Return the [x, y] coordinate for the center point of the cell that contains the specified text.  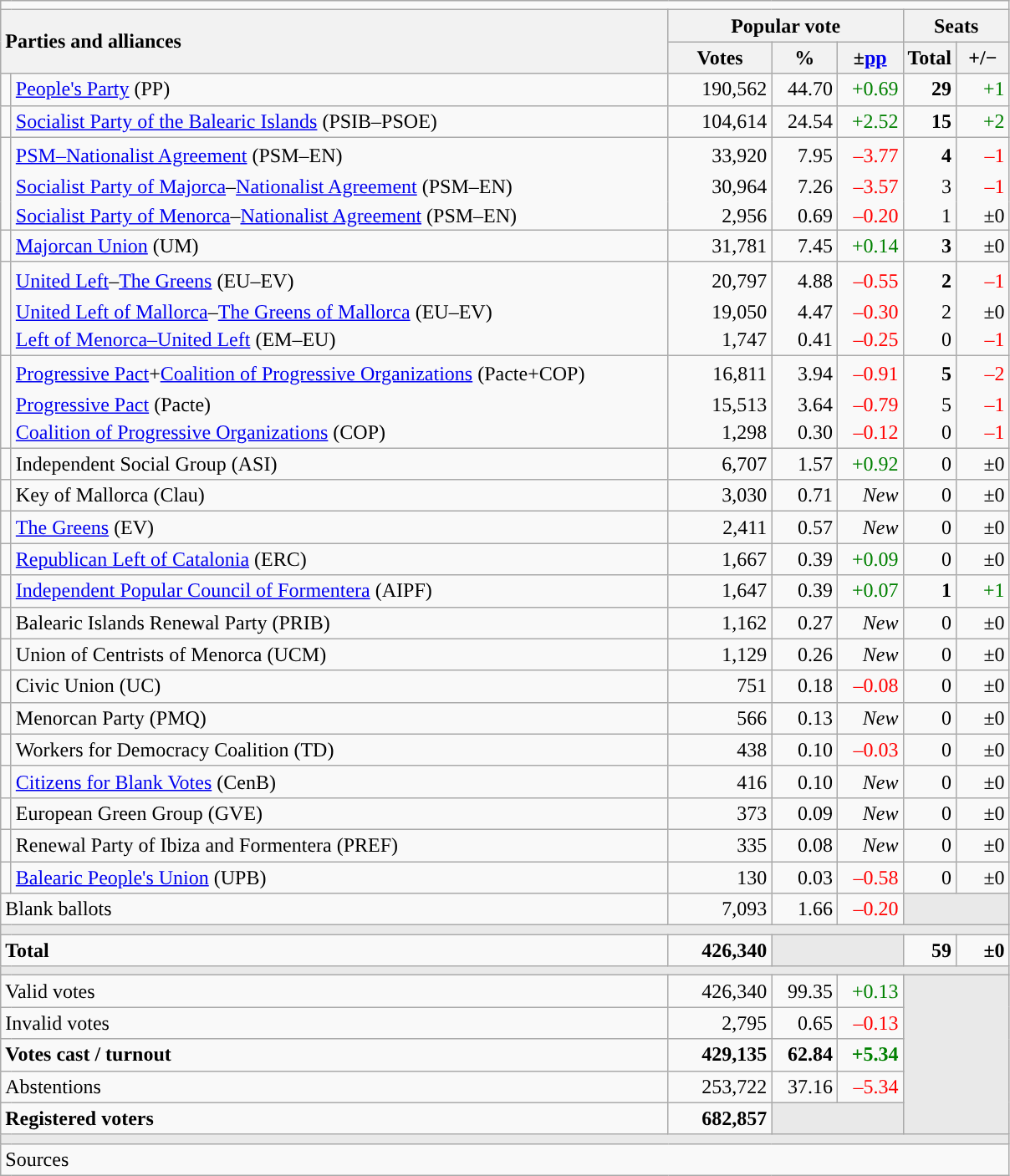
2,411 [720, 527]
Registered voters [334, 1118]
7,093 [720, 909]
130 [720, 877]
–0.91 [870, 373]
33,920 [720, 155]
Menorcan Party (PMQ) [339, 718]
15 [930, 121]
1.57 [804, 464]
24.54 [804, 121]
751 [720, 686]
0.18 [804, 686]
+0.09 [870, 559]
253,722 [720, 1087]
Votes [720, 58]
4.88 [804, 279]
0.65 [804, 1023]
0.69 [804, 216]
Invalid votes [334, 1023]
–0.08 [870, 686]
Citizens for Blank Votes (CenB) [339, 781]
–2 [983, 373]
Balearic Islands Renewal Party (PRIB) [339, 623]
Valid votes [334, 991]
Independent Popular Council of Formentera (AIPF) [339, 591]
104,614 [720, 121]
–3.57 [870, 187]
Independent Social Group (ASI) [339, 464]
Coalition of Progressive Organizations (COP) [339, 433]
People's Party (PP) [339, 89]
Votes cast / turnout [334, 1055]
Blank ballots [334, 909]
429,135 [720, 1055]
–5.34 [870, 1087]
+0.07 [870, 591]
+5.34 [870, 1055]
0.09 [804, 813]
–3.77 [870, 155]
190,562 [720, 89]
–0.25 [870, 340]
31,781 [720, 246]
Socialist Party of the Balearic Islands (PSIB–PSOE) [339, 121]
0.30 [804, 433]
6,707 [720, 464]
566 [720, 718]
1,667 [720, 559]
+0.69 [870, 89]
Popular vote [786, 26]
European Green Group (GVE) [339, 813]
1,298 [720, 433]
4.47 [804, 313]
29 [930, 89]
7.45 [804, 246]
2,795 [720, 1023]
–0.30 [870, 313]
–0.58 [870, 877]
PSM–Nationalist Agreement (PSM–EN) [339, 155]
The Greens (EV) [339, 527]
3.94 [804, 373]
0.27 [804, 623]
Civic Union (UC) [339, 686]
Union of Centrists of Menorca (UCM) [339, 654]
Key of Mallorca (Clau) [339, 496]
Progressive Pact+Coalition of Progressive Organizations (Pacte+COP) [339, 373]
Renewal Party of Ibiza and Formentera (PREF) [339, 845]
0.71 [804, 496]
0.41 [804, 340]
20,797 [720, 279]
Abstentions [334, 1087]
Parties and alliances [334, 42]
+0.14 [870, 246]
59 [930, 950]
+2.52 [870, 121]
Workers for Democracy Coalition (TD) [339, 750]
37.16 [804, 1087]
7.26 [804, 187]
335 [720, 845]
1,647 [720, 591]
Left of Menorca–United Left (EM–EU) [339, 340]
0.08 [804, 845]
682,857 [720, 1118]
United Left–The Greens (EU–EV) [339, 279]
0.57 [804, 527]
4 [930, 155]
+2 [983, 121]
1,162 [720, 623]
62.84 [804, 1055]
19,050 [720, 313]
0.03 [804, 877]
United Left of Mallorca–The Greens of Mallorca (EU–EV) [339, 313]
3,030 [720, 496]
+0.13 [870, 991]
Seats [956, 26]
Sources [505, 1159]
1.66 [804, 909]
16,811 [720, 373]
3.64 [804, 405]
–0.12 [870, 433]
Progressive Pact (Pacte) [339, 405]
373 [720, 813]
Socialist Party of Menorca–Nationalist Agreement (PSM–EN) [339, 216]
–0.55 [870, 279]
±pp [870, 58]
2,956 [720, 216]
15,513 [720, 405]
99.35 [804, 991]
0.13 [804, 718]
–0.79 [870, 405]
Majorcan Union (UM) [339, 246]
–0.03 [870, 750]
+/− [983, 58]
0.26 [804, 654]
Balearic People's Union (UPB) [339, 877]
+0.92 [870, 464]
1,747 [720, 340]
7.95 [804, 155]
438 [720, 750]
30,964 [720, 187]
1,129 [720, 654]
Socialist Party of Majorca–Nationalist Agreement (PSM–EN) [339, 187]
% [804, 58]
–0.13 [870, 1023]
416 [720, 781]
44.70 [804, 89]
Republican Left of Catalonia (ERC) [339, 559]
